Locate the cell with the specified text and output its (X, Y) center coordinate. 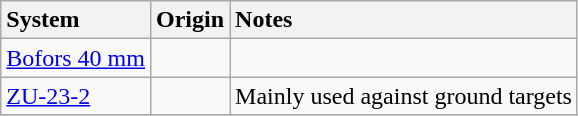
Mainly used against ground targets (404, 96)
Origin (190, 20)
Notes (404, 20)
System (76, 20)
Bofors 40 mm (76, 58)
ZU-23-2 (76, 96)
